Provide the (X, Y) coordinate of the cell's center where the given text is located.  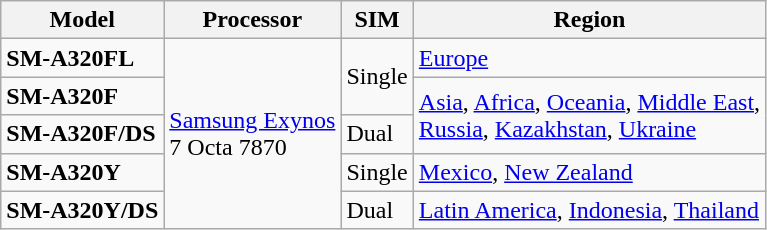
Processor (252, 20)
SM-A320Y/DS (82, 210)
SIM (377, 20)
SM-A320Y (82, 172)
Region (589, 20)
SM-A320FL (82, 58)
Asia, Africa, Oceania, Middle East,Russia, Kazakhstan, Ukraine (589, 115)
Europe (589, 58)
SM-A320F (82, 96)
Samsung Exynos7 Octa 7870 (252, 134)
SM-A320F/DS (82, 134)
Latin America, Indonesia, Thailand (589, 210)
Mexico, New Zealand (589, 172)
Model (82, 20)
